Identify which cell holds the provided text, then report its [X, Y] central coordinate. 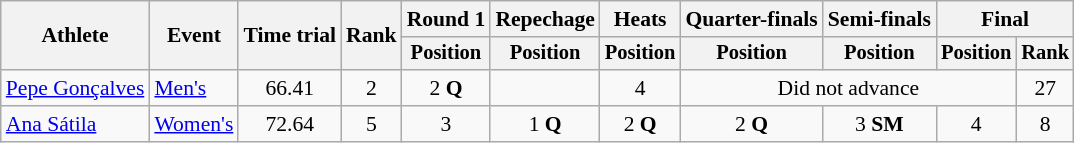
Event [194, 36]
1 Q [545, 124]
Final [1005, 19]
Heats [640, 19]
Semi-finals [880, 19]
Did not advance [848, 88]
Men's [194, 88]
Athlete [76, 36]
8 [1045, 124]
3 SM [880, 124]
Repechage [545, 19]
2 [372, 88]
72.64 [290, 124]
Women's [194, 124]
3 [446, 124]
Ana Sátila [76, 124]
Pepe Gonçalves [76, 88]
Round 1 [446, 19]
Quarter-finals [751, 19]
5 [372, 124]
27 [1045, 88]
66.41 [290, 88]
Time trial [290, 36]
